Return [X, Y] of the center of cell containing provided text 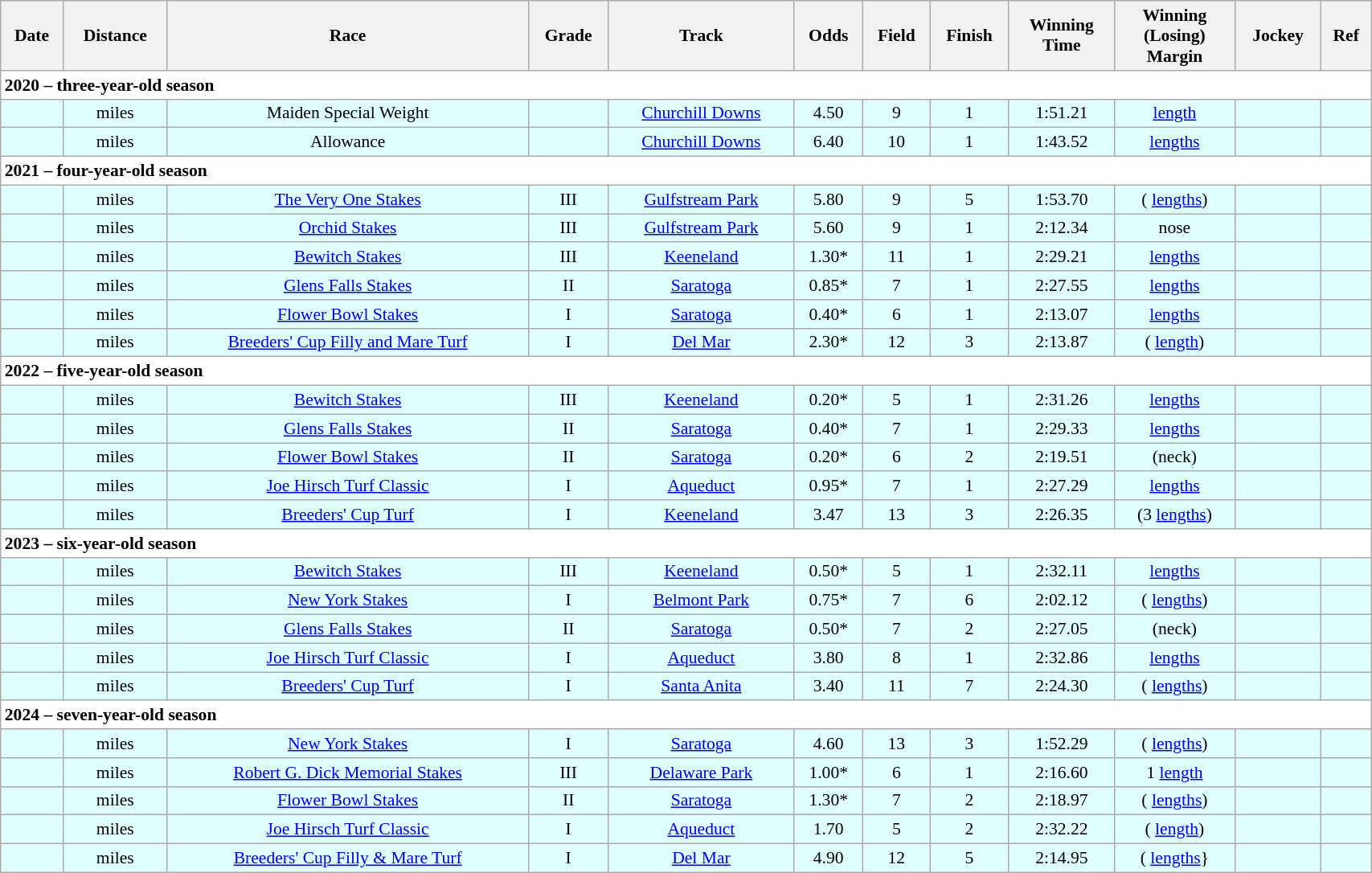
2:02.12 [1061, 600]
2022 – five-year-old season [686, 371]
6.40 [829, 142]
length [1174, 113]
2:31.26 [1061, 400]
3.47 [829, 514]
( lengths} [1174, 859]
1:43.52 [1061, 142]
2:12.34 [1061, 228]
Delaware Park [701, 773]
1 length [1174, 773]
Maiden Special Weight [347, 113]
0.75* [829, 600]
2:29.21 [1061, 257]
Ref [1346, 35]
2024 – seven-year-old season [686, 715]
Orchid Stakes [347, 228]
Belmont Park [701, 600]
5.60 [829, 228]
Jockey [1278, 35]
1:53.70 [1061, 199]
WinningTime [1061, 35]
0.95* [829, 486]
4.90 [829, 859]
Santa Anita [701, 687]
nose [1174, 228]
2.30* [829, 342]
1:52.29 [1061, 744]
2:24.30 [1061, 687]
2:13.87 [1061, 342]
5.80 [829, 199]
4.60 [829, 744]
1.70 [829, 830]
Track [701, 35]
Odds [829, 35]
(3 lengths) [1174, 514]
4.50 [829, 113]
1.00* [829, 773]
Date [32, 35]
The Very One Stakes [347, 199]
2:18.97 [1061, 801]
Race [347, 35]
2:32.86 [1061, 658]
Allowance [347, 142]
10 [897, 142]
3.40 [829, 687]
2:27.29 [1061, 486]
2:27.05 [1061, 629]
Winning(Losing)Margin [1174, 35]
2021 – four-year-old season [686, 171]
Distance [115, 35]
Field [897, 35]
2:16.60 [1061, 773]
3.80 [829, 658]
2:26.35 [1061, 514]
Grade [568, 35]
Robert G. Dick Memorial Stakes [347, 773]
2:13.07 [1061, 314]
Breeders' Cup Filly & Mare Turf [347, 859]
2:32.11 [1061, 572]
2:27.55 [1061, 285]
0.85* [829, 285]
2023 – six-year-old season [686, 543]
2:32.22 [1061, 830]
8 [897, 658]
2:29.33 [1061, 428]
2020 – three-year-old season [686, 85]
Finish [969, 35]
1:51.21 [1061, 113]
2:14.95 [1061, 859]
2:19.51 [1061, 457]
Breeders' Cup Filly and Mare Turf [347, 342]
